Detect which cell encompasses the target text, then output its [X, Y] center coordinate. 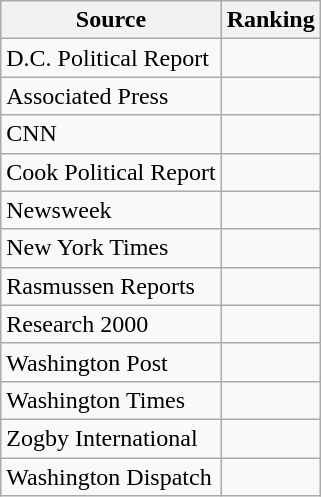
Zogby International [111, 438]
Washington Post [111, 362]
New York Times [111, 248]
CNN [111, 134]
Washington Dispatch [111, 477]
Associated Press [111, 96]
Washington Times [111, 400]
Research 2000 [111, 324]
Cook Political Report [111, 172]
Newsweek [111, 210]
Rasmussen Reports [111, 286]
D.C. Political Report [111, 58]
Ranking [270, 20]
Source [111, 20]
